Return the (x, y) coordinate for the center point of the cell that contains the specified text.  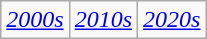
2010s (103, 20)
2020s (172, 20)
2000s (35, 20)
